Return [x, y] of the center of cell containing provided text 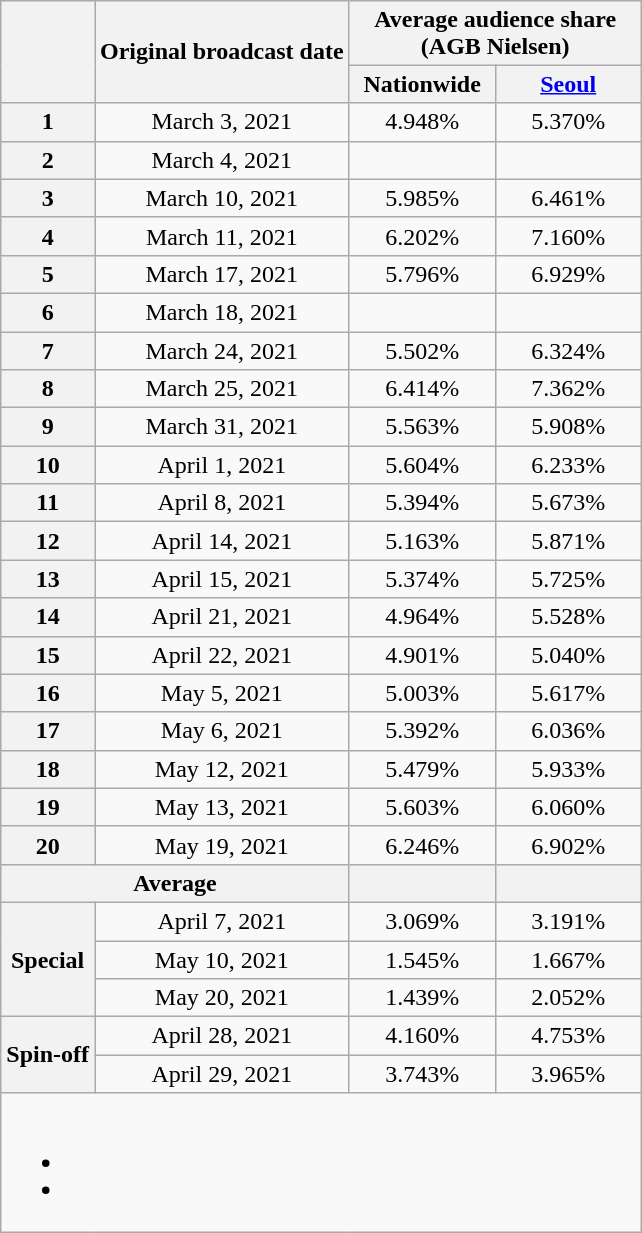
6.233% [568, 465]
May 12, 2021 [222, 769]
14 [48, 617]
April 28, 2021 [222, 1036]
6.060% [568, 807]
April 15, 2021 [222, 579]
May 20, 2021 [222, 998]
6.461% [568, 198]
16 [48, 693]
Average audience share(AGB Nielsen) [495, 32]
April 1, 2021 [222, 465]
5.392% [422, 731]
12 [48, 541]
5.003% [422, 693]
6.929% [568, 274]
April 21, 2021 [222, 617]
6.202% [422, 236]
4.160% [422, 1036]
Nationwide [422, 84]
5.796% [422, 274]
6.036% [568, 731]
5.479% [422, 769]
5.725% [568, 579]
11 [48, 503]
2 [48, 160]
March 17, 2021 [222, 274]
5.603% [422, 807]
March 31, 2021 [222, 427]
Special [48, 959]
Spin-off [48, 1055]
6.246% [422, 845]
Original broadcast date [222, 52]
5.908% [568, 427]
4.964% [422, 617]
4.901% [422, 655]
5.528% [568, 617]
5.563% [422, 427]
5.933% [568, 769]
3.069% [422, 921]
8 [48, 389]
3.191% [568, 921]
4 [48, 236]
1 [48, 122]
May 5, 2021 [222, 693]
Seoul [568, 84]
15 [48, 655]
5.374% [422, 579]
13 [48, 579]
5.617% [568, 693]
2.052% [568, 998]
3 [48, 198]
5.370% [568, 122]
1.667% [568, 959]
7.160% [568, 236]
5.871% [568, 541]
April 7, 2021 [222, 921]
20 [48, 845]
3.965% [568, 1074]
May 10, 2021 [222, 959]
March 25, 2021 [222, 389]
March 24, 2021 [222, 351]
6.414% [422, 389]
1.545% [422, 959]
10 [48, 465]
5.985% [422, 198]
5.394% [422, 503]
4.753% [568, 1036]
March 11, 2021 [222, 236]
May 13, 2021 [222, 807]
May 19, 2021 [222, 845]
5.040% [568, 655]
March 18, 2021 [222, 312]
Average [175, 883]
April 22, 2021 [222, 655]
5.604% [422, 465]
3.743% [422, 1074]
May 6, 2021 [222, 731]
6.324% [568, 351]
April 14, 2021 [222, 541]
1.439% [422, 998]
March 4, 2021 [222, 160]
18 [48, 769]
April 29, 2021 [222, 1074]
March 3, 2021 [222, 122]
5.502% [422, 351]
7.362% [568, 389]
5.673% [568, 503]
6.902% [568, 845]
April 8, 2021 [222, 503]
9 [48, 427]
17 [48, 731]
March 10, 2021 [222, 198]
7 [48, 351]
19 [48, 807]
6 [48, 312]
4.948% [422, 122]
5.163% [422, 541]
5 [48, 274]
